Capture the cell that displays the provided text and extract its (X, Y) central coordinate. 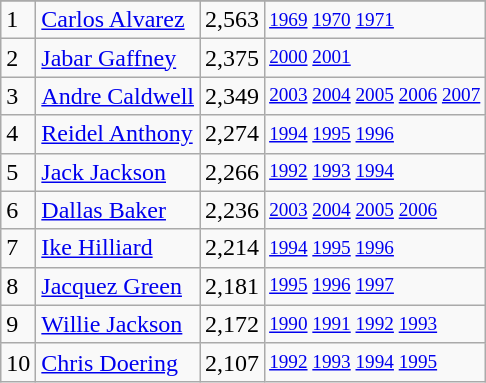
2,236 (232, 210)
1992 1993 1994 1995 (375, 362)
1995 1996 1997 (375, 286)
3 (18, 96)
2,107 (232, 362)
1992 1993 1994 (375, 172)
1969 1970 1971 (375, 20)
2 (18, 58)
Willie Jackson (118, 324)
2,214 (232, 248)
2000 2001 (375, 58)
1990 1991 1992 1993 (375, 324)
Jabar Gaffney (118, 58)
2,172 (232, 324)
6 (18, 210)
Ike Hilliard (118, 248)
7 (18, 248)
2003 2004 2005 2006 2007 (375, 96)
2,181 (232, 286)
Reidel Anthony (118, 134)
2,274 (232, 134)
2,563 (232, 20)
9 (18, 324)
10 (18, 362)
Chris Doering (118, 362)
5 (18, 172)
4 (18, 134)
2,266 (232, 172)
Andre Caldwell (118, 96)
1 (18, 20)
2,349 (232, 96)
Carlos Alvarez (118, 20)
Jacquez Green (118, 286)
2003 2004 2005 2006 (375, 210)
2,375 (232, 58)
8 (18, 286)
Jack Jackson (118, 172)
Dallas Baker (118, 210)
